Search for the cell housing the specified text and yield its (x, y) center coordinate. 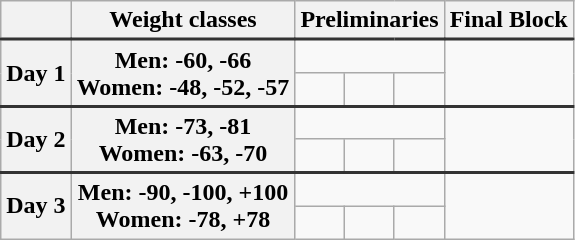
Weight classes (183, 20)
Men: -90, -100, +100 Women: -78, +78 (183, 206)
Day 2 (36, 140)
Day 1 (36, 74)
Final Block (508, 20)
Day 3 (36, 206)
Men: -60, -66 Women: -48, -52, -57 (183, 74)
Men: -73, -81 Women: -63, -70 (183, 140)
Preliminaries (370, 20)
